Detect which cell encompasses the target text, then output its [x, y] center coordinate. 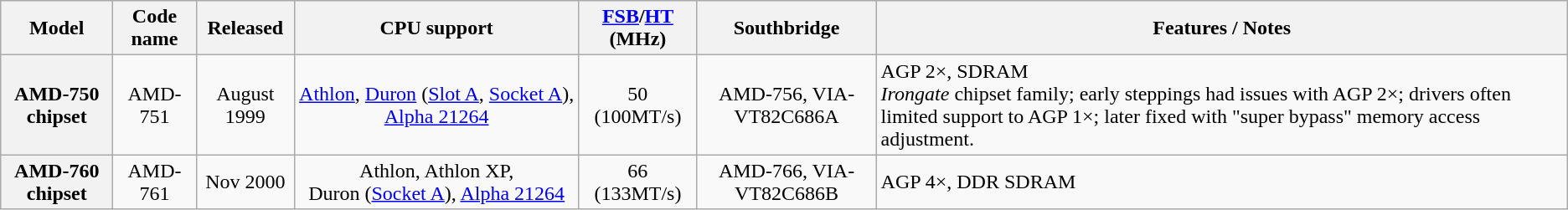
AMD-750 chipset [57, 105]
AMD-761 [154, 182]
Southbridge [787, 28]
AMD-756, VIA-VT82C686A [787, 105]
Released [245, 28]
AMD-766, VIA-VT82C686B [787, 182]
Model [57, 28]
AMD-760 chipset [57, 182]
Athlon, Duron (Slot A, Socket A), Alpha 21264 [436, 105]
AMD-751 [154, 105]
August 1999 [245, 105]
FSB/HT (MHz) [638, 28]
Nov 2000 [245, 182]
Code name [154, 28]
Features / Notes [1221, 28]
66 (133MT/s) [638, 182]
Athlon, Athlon XP, Duron (Socket A), Alpha 21264 [436, 182]
CPU support [436, 28]
AGP 4×, DDR SDRAM [1221, 182]
50 (100MT/s) [638, 105]
